Find where the given text appears and provide that cell's center as (x, y) coordinate. 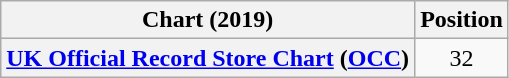
32 (462, 58)
Position (462, 20)
UK Official Record Store Chart (OCC) (208, 58)
Chart (2019) (208, 20)
